Return the [X, Y] coordinate for the center point of the cell that contains the specified text.  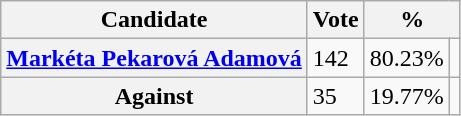
% [412, 20]
80.23% [406, 58]
Candidate [154, 20]
Markéta Pekarová Adamová [154, 58]
142 [336, 58]
Vote [336, 20]
Against [154, 96]
35 [336, 96]
19.77% [406, 96]
